Detect which cell encompasses the target text, then output its (x, y) center coordinate. 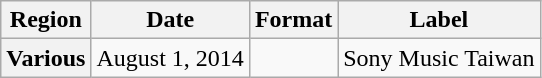
Region (46, 20)
Sony Music Taiwan (439, 58)
Date (170, 20)
Format (293, 20)
August 1, 2014 (170, 58)
Label (439, 20)
Various (46, 58)
